Scan for the cell matching the given text and deliver its [x, y] coordinate at center. 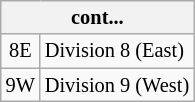
Division 9 (West) [117, 85]
9W [20, 85]
Division 8 (East) [117, 51]
8E [20, 51]
cont... [98, 17]
